Return [X, Y] of the center of cell containing provided text 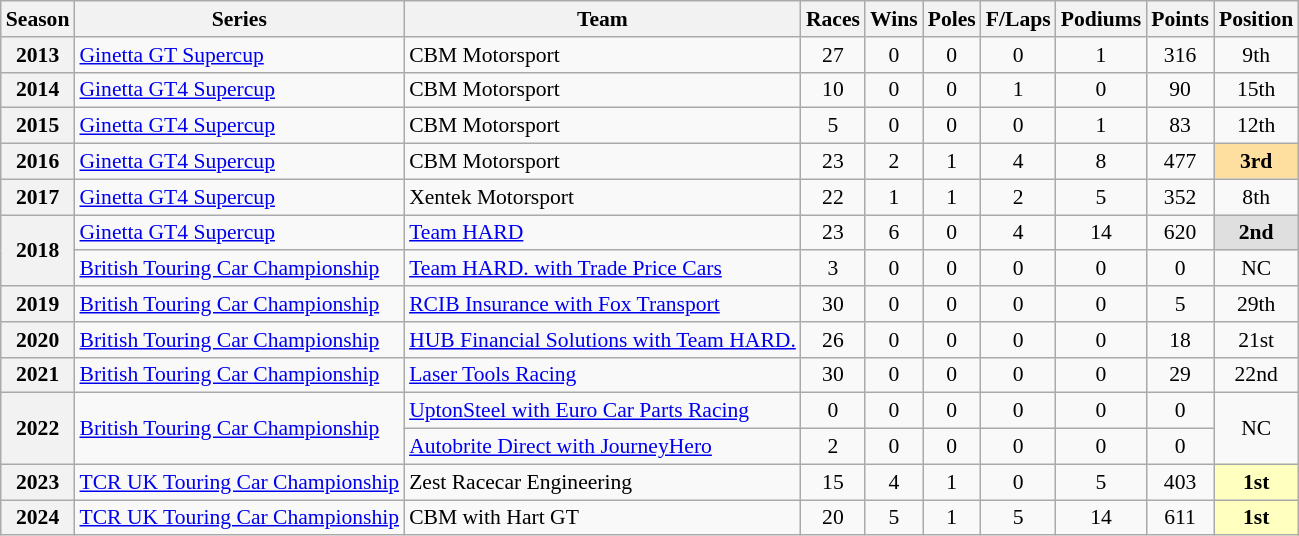
8th [1256, 197]
22nd [1256, 375]
27 [833, 55]
29th [1256, 304]
20 [833, 518]
Points [1180, 19]
10 [833, 90]
2023 [38, 482]
Podiums [1102, 19]
Position [1256, 19]
Races [833, 19]
9th [1256, 55]
UptonSteel with Euro Car Parts Racing [602, 411]
3rd [1256, 162]
2019 [38, 304]
Zest Racecar Engineering [602, 482]
12th [1256, 126]
Team HARD [602, 233]
Ginetta GT Supercup [239, 55]
2021 [38, 375]
477 [1180, 162]
HUB Financial Solutions with Team HARD. [602, 340]
90 [1180, 90]
403 [1180, 482]
Team [602, 19]
CBM with Hart GT [602, 518]
8 [1102, 162]
Autobrite Direct with JourneyHero [602, 447]
F/Laps [1018, 19]
22 [833, 197]
83 [1180, 126]
2018 [38, 250]
Team HARD. with Trade Price Cars [602, 269]
2016 [38, 162]
Season [38, 19]
Laser Tools Racing [602, 375]
2022 [38, 428]
RCIB Insurance with Fox Transport [602, 304]
Series [239, 19]
Wins [894, 19]
26 [833, 340]
21st [1256, 340]
18 [1180, 340]
29 [1180, 375]
2015 [38, 126]
3 [833, 269]
2020 [38, 340]
Poles [952, 19]
2017 [38, 197]
2nd [1256, 233]
611 [1180, 518]
15th [1256, 90]
6 [894, 233]
Xentek Motorsport [602, 197]
15 [833, 482]
352 [1180, 197]
2024 [38, 518]
316 [1180, 55]
620 [1180, 233]
2013 [38, 55]
2014 [38, 90]
